Output the [X, Y] coordinate of the center of the cell containing the given text.  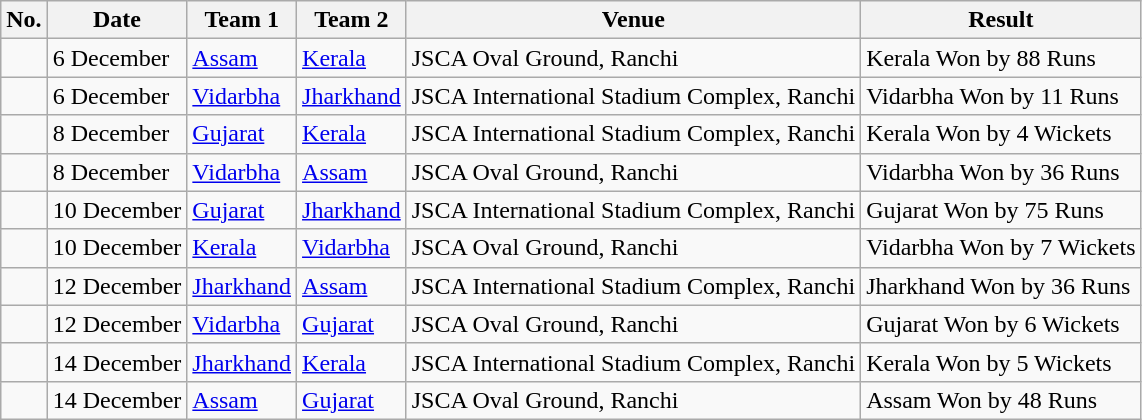
Gujarat Won by 75 Runs [1001, 210]
Vidarbha Won by 7 Wickets [1001, 248]
Assam Won by 48 Runs [1001, 400]
Team 1 [242, 20]
No. [24, 20]
Jharkhand Won by 36 Runs [1001, 286]
Team 2 [352, 20]
Kerala Won by 4 Wickets [1001, 134]
Date [117, 20]
Kerala Won by 88 Runs [1001, 58]
Result [1001, 20]
Kerala Won by 5 Wickets [1001, 362]
Vidarbha Won by 36 Runs [1001, 172]
Venue [633, 20]
Vidarbha Won by 11 Runs [1001, 96]
Gujarat Won by 6 Wickets [1001, 324]
